Identify which cell holds the provided text, then report its [X, Y] central coordinate. 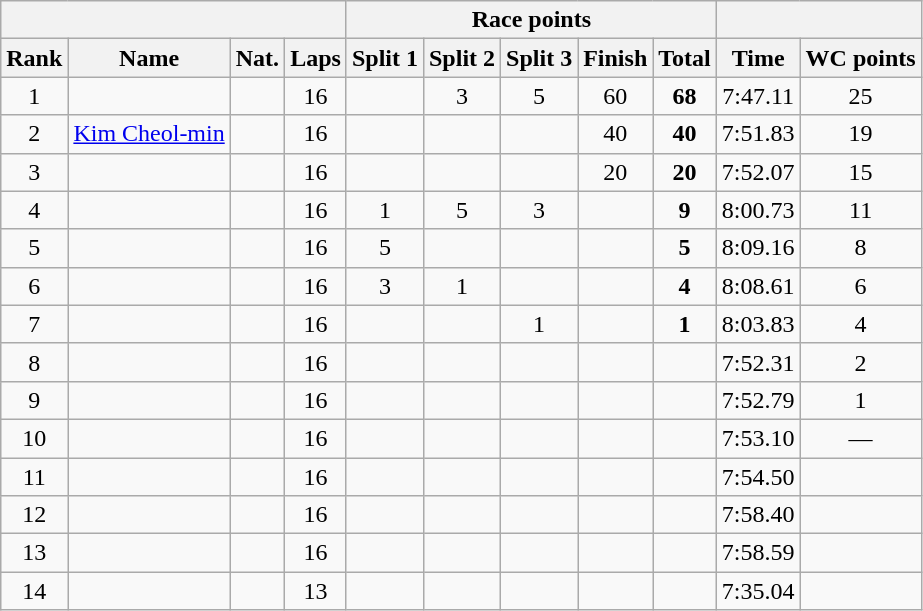
Nat. [257, 58]
WC points [860, 58]
7:35.04 [758, 591]
Laps [316, 58]
7:47.11 [758, 96]
7:52.31 [758, 362]
68 [685, 96]
7:51.83 [758, 134]
Finish [616, 58]
Split 2 [462, 58]
12 [34, 515]
10 [34, 438]
8:08.61 [758, 286]
15 [860, 172]
14 [34, 591]
7:52.07 [758, 172]
8:03.83 [758, 324]
7:53.10 [758, 438]
Rank [34, 58]
— [860, 438]
8:09.16 [758, 248]
Split 1 [384, 58]
Total [685, 58]
Time [758, 58]
25 [860, 96]
60 [616, 96]
8:00.73 [758, 210]
Race points [531, 20]
7:52.79 [758, 400]
7:54.50 [758, 477]
19 [860, 134]
Kim Cheol-min [149, 134]
7:58.59 [758, 553]
Name [149, 58]
7:58.40 [758, 515]
7 [34, 324]
Split 3 [540, 58]
